Pinpoint the cell where the given text exists, returning its [x, y] midpoint coordinate. 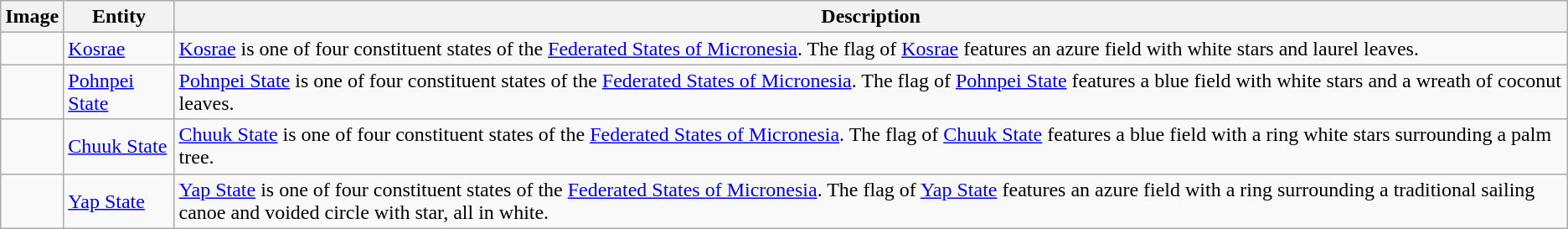
Kosrae [119, 49]
Yap State [119, 201]
Pohnpei State [119, 92]
Chuuk State [119, 146]
Description [871, 17]
Entity [119, 17]
Image [32, 17]
